Find where the given text appears and provide that cell's center as [X, Y] coordinate. 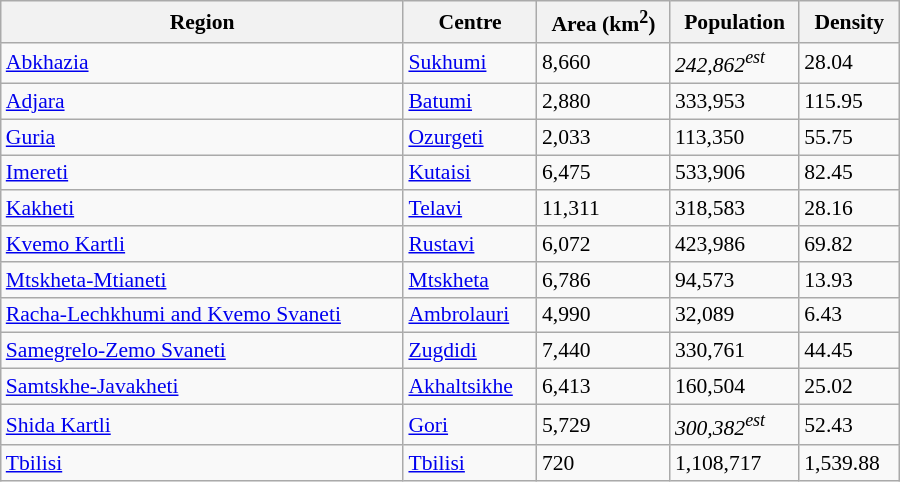
32,089 [734, 316]
5,729 [604, 424]
Adjara [202, 102]
720 [604, 464]
6,786 [604, 280]
Racha-Lechkhumi and Kvemo Svaneti [202, 316]
94,573 [734, 280]
6,475 [604, 173]
Telavi [470, 209]
Mtskheta-Mtianeti [202, 280]
Imereti [202, 173]
25.02 [849, 387]
Kakheti [202, 209]
Kvemo Kartli [202, 244]
44.45 [849, 351]
7,440 [604, 351]
Guria [202, 137]
2,033 [604, 137]
1,108,717 [734, 464]
318,583 [734, 209]
82.45 [849, 173]
55.75 [849, 137]
Area (km2) [604, 22]
2,880 [604, 102]
6,413 [604, 387]
115.95 [849, 102]
Population [734, 22]
Density [849, 22]
300,382est [734, 424]
533,906 [734, 173]
333,953 [734, 102]
Rustavi [470, 244]
52.43 [849, 424]
Sukhumi [470, 62]
160,504 [734, 387]
Mtskheta [470, 280]
11,311 [604, 209]
8,660 [604, 62]
28.04 [849, 62]
Kutaisi [470, 173]
Samtskhe-Javakheti [202, 387]
Batumi [470, 102]
Ozurgeti [470, 137]
330,761 [734, 351]
Akhaltsikhe [470, 387]
13.93 [849, 280]
1,539.88 [849, 464]
113,350 [734, 137]
6.43 [849, 316]
242,862est [734, 62]
6,072 [604, 244]
Shida Kartli [202, 424]
28.16 [849, 209]
Gori [470, 424]
Region [202, 22]
4,990 [604, 316]
69.82 [849, 244]
Ambrolauri [470, 316]
Centre [470, 22]
Samegrelo-Zemo Svaneti [202, 351]
Abkhazia [202, 62]
423,986 [734, 244]
Zugdidi [470, 351]
